Determine the [x, y] coordinate at the center of the cell enclosing the given text.  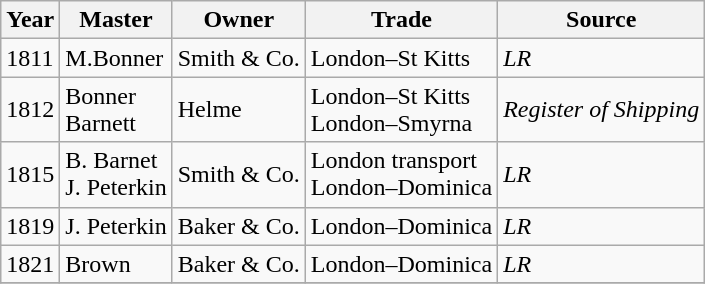
B. BarnetJ. Peterkin [116, 174]
Source [602, 20]
Owner [238, 20]
BonnerBarnett [116, 110]
Brown [116, 264]
London–St Kitts [401, 58]
M.Bonner [116, 58]
Master [116, 20]
1812 [30, 110]
1819 [30, 226]
J. Peterkin [116, 226]
Trade [401, 20]
1821 [30, 264]
Helme [238, 110]
Year [30, 20]
1815 [30, 174]
London transportLondon–Dominica [401, 174]
1811 [30, 58]
Register of Shipping [602, 110]
London–St KittsLondon–Smyrna [401, 110]
